Pinpoint the cell where the given text exists, returning its (x, y) midpoint coordinate. 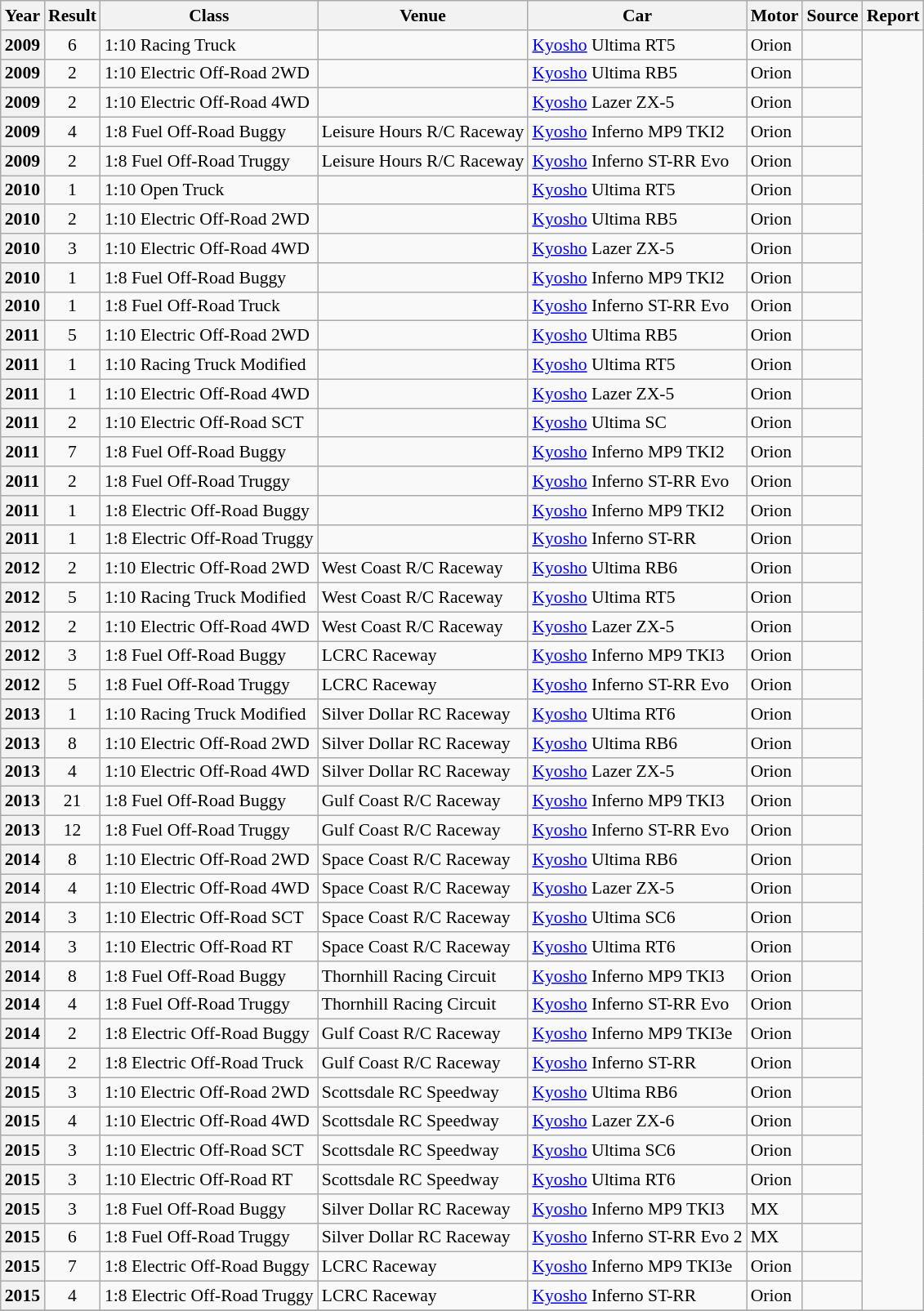
Class (209, 16)
Report (894, 16)
Car (637, 16)
Motor (774, 16)
1:10 Open Truck (209, 190)
Kyosho Lazer ZX-6 (637, 1121)
1:8 Fuel Off-Road Truck (209, 306)
Venue (423, 16)
1:10 Racing Truck (209, 45)
21 (72, 801)
Source (832, 16)
Year (23, 16)
Result (72, 16)
Kyosho Ultima SC (637, 423)
1:8 Electric Off-Road Truck (209, 1064)
Kyosho Inferno ST-RR Evo 2 (637, 1237)
12 (72, 831)
